Provide the (x, y) coordinate of the cell's center where the given text is located.  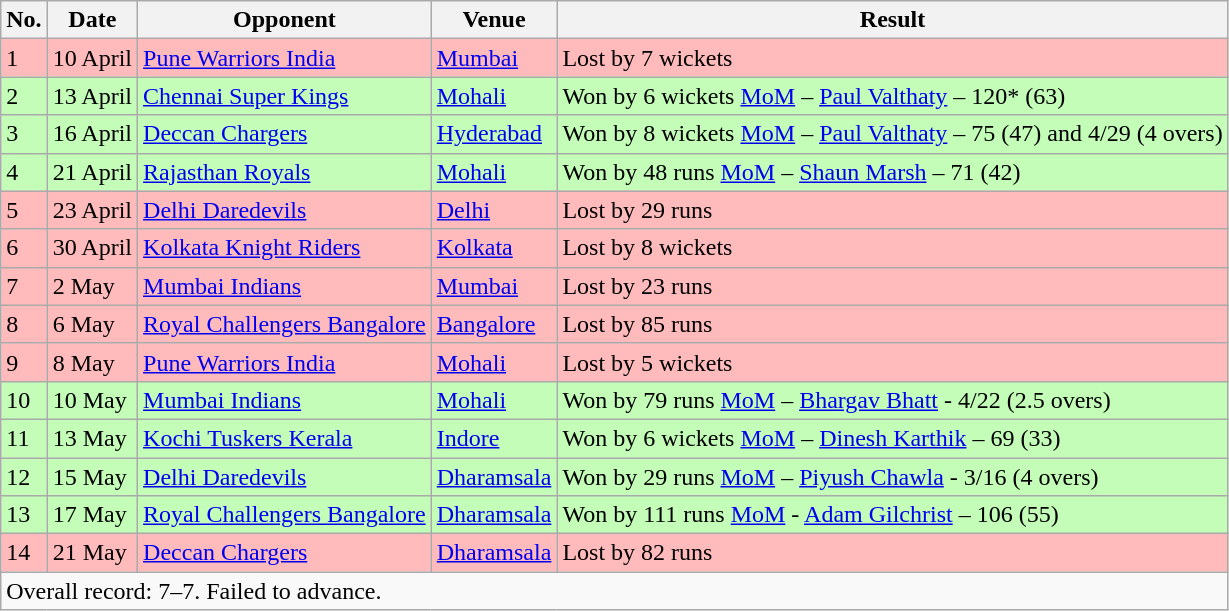
3 (24, 134)
21 April (92, 172)
Won by 79 runs MoM – Bhargav Bhatt - 4/22 (2.5 overs) (892, 400)
15 May (92, 477)
13 May (92, 438)
9 (24, 362)
10 May (92, 400)
Kolkata Knight Riders (285, 248)
1 (24, 58)
Date (92, 20)
13 (24, 515)
17 May (92, 515)
Rajasthan Royals (285, 172)
7 (24, 286)
21 May (92, 553)
6 May (92, 324)
16 April (92, 134)
Lost by 85 runs (892, 324)
Lost by 82 runs (892, 553)
Lost by 23 runs (892, 286)
2 (24, 96)
23 April (92, 210)
4 (24, 172)
Kolkata (494, 248)
Won by 29 runs MoM – Piyush Chawla - 3/16 (4 overs) (892, 477)
Lost by 8 wickets (892, 248)
Lost by 5 wickets (892, 362)
10 (24, 400)
30 April (92, 248)
Hyderabad (494, 134)
Venue (494, 20)
Won by 8 wickets MoM – Paul Valthaty – 75 (47) and 4/29 (4 overs) (892, 134)
13 April (92, 96)
Opponent (285, 20)
Kochi Tuskers Kerala (285, 438)
No. (24, 20)
8 May (92, 362)
Won by 6 wickets MoM – Paul Valthaty – 120* (63) (892, 96)
8 (24, 324)
12 (24, 477)
Won by 6 wickets MoM – Dinesh Karthik – 69 (33) (892, 438)
14 (24, 553)
Bangalore (494, 324)
6 (24, 248)
Overall record: 7–7. Failed to advance. (614, 591)
Delhi (494, 210)
Won by 111 runs MoM - Adam Gilchrist – 106 (55) (892, 515)
Lost by 29 runs (892, 210)
Result (892, 20)
Indore (494, 438)
Chennai Super Kings (285, 96)
Lost by 7 wickets (892, 58)
10 April (92, 58)
Won by 48 runs MoM – Shaun Marsh – 71 (42) (892, 172)
11 (24, 438)
5 (24, 210)
2 May (92, 286)
